Identify which cell holds the provided text, then report its [X, Y] central coordinate. 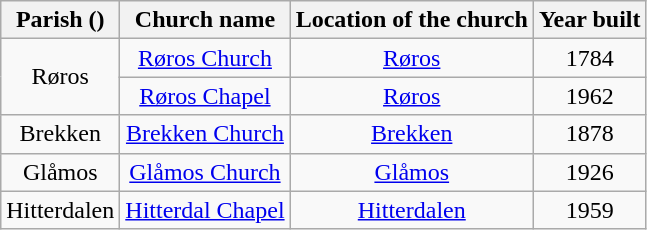
1959 [590, 210]
1784 [590, 58]
1926 [590, 172]
Hitterdal Chapel [205, 210]
Brekken Church [205, 134]
Røros Chapel [205, 96]
Røros Church [205, 58]
Year built [590, 20]
Parish () [60, 20]
Church name [205, 20]
Location of the church [412, 20]
1878 [590, 134]
1962 [590, 96]
Glåmos Church [205, 172]
